Pinpoint the cell where the given text exists, returning its [X, Y] midpoint coordinate. 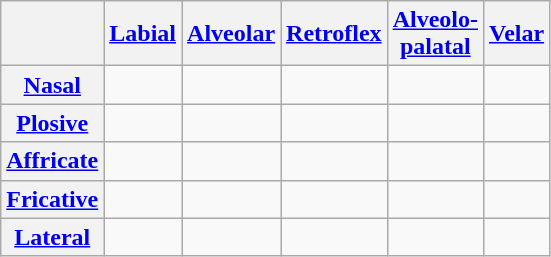
Labial [143, 34]
Velar [517, 34]
Fricative [52, 199]
Affricate [52, 161]
Nasal [52, 85]
Alveolar [232, 34]
Lateral [52, 237]
Plosive [52, 123]
Alveolo-palatal [435, 34]
Retroflex [334, 34]
